Output the (x, y) coordinate of the center of the cell containing the given text.  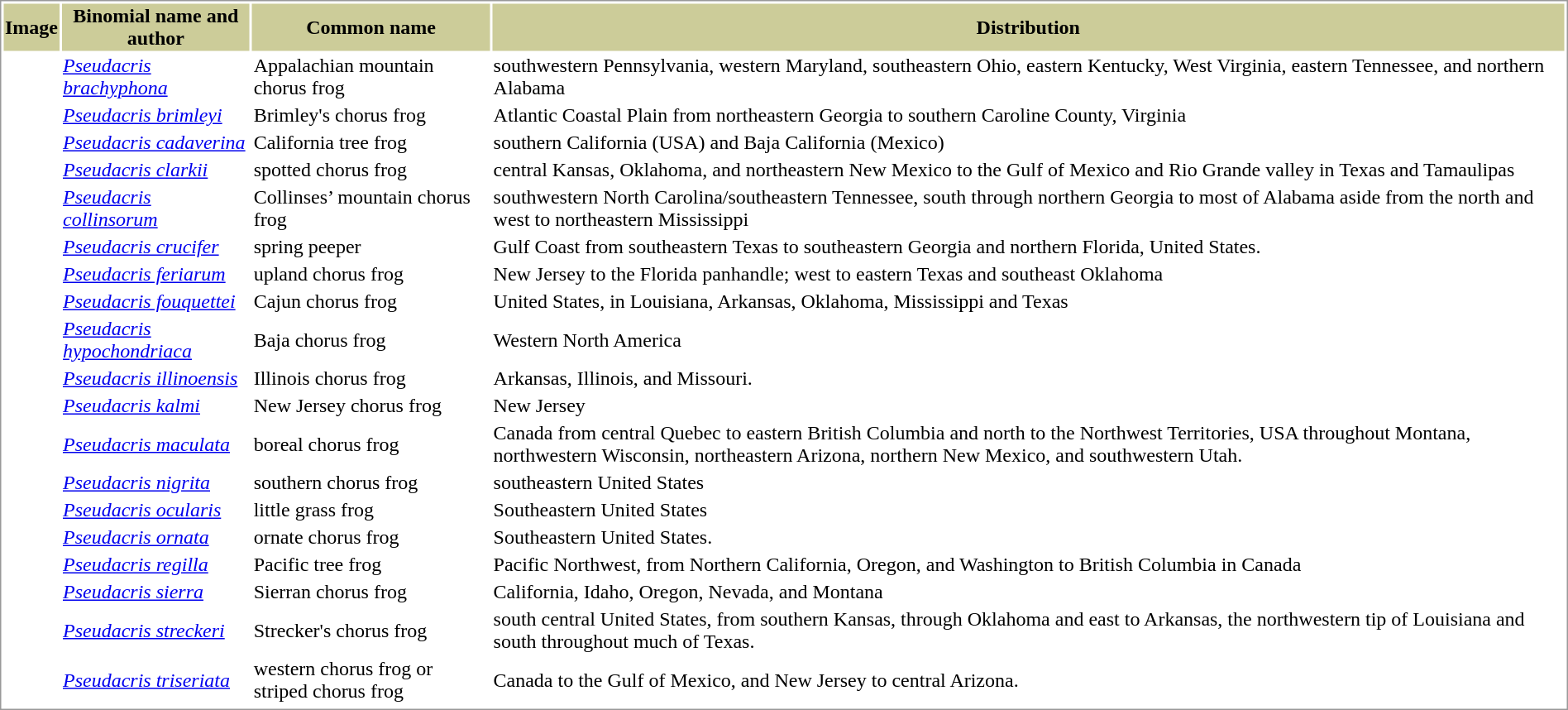
Pseudacris illinoensis (155, 378)
Pseudacris ocularis (155, 511)
Collinses’ mountain chorus frog (370, 209)
Pseudacris hypochondriaca (155, 339)
Pseudacris maculata (155, 444)
Pseudacris regilla (155, 565)
Arkansas, Illinois, and Missouri. (1028, 378)
southern California (USA) and Baja California (Mexico) (1028, 143)
central Kansas, Oklahoma, and northeastern New Mexico to the Gulf of Mexico and Rio Grande valley in Texas and Tamaulipas (1028, 170)
spotted chorus frog (370, 170)
ornate chorus frog (370, 537)
California, Idaho, Oregon, Nevada, and Montana (1028, 592)
western chorus frog or striped chorus frog (370, 680)
Pacific tree frog (370, 565)
Pseudacris cadaverina (155, 143)
Image (31, 26)
Pacific Northwest, from Northern California, Oregon, and Washington to British Columbia in Canada (1028, 565)
Western North America (1028, 339)
Pseudacris sierra (155, 592)
Common name (370, 26)
Gulf Coast from southeastern Texas to southeastern Georgia and northern Florida, United States. (1028, 247)
southern chorus frog (370, 482)
Binomial name and author (155, 26)
Sierran chorus frog (370, 592)
Southeastern United States. (1028, 537)
Strecker's chorus frog (370, 631)
Appalachian mountain chorus frog (370, 76)
Pseudacris streckeri (155, 631)
southeastern United States (1028, 482)
New Jersey (1028, 406)
Pseudacris feriarum (155, 274)
Southeastern United States (1028, 511)
Pseudacris kalmi (155, 406)
Pseudacris nigrita (155, 482)
Pseudacris clarkii (155, 170)
upland chorus frog (370, 274)
Pseudacris fouquettei (155, 302)
Pseudacris triseriata (155, 680)
little grass frog (370, 511)
Canada to the Gulf of Mexico, and New Jersey to central Arizona. (1028, 680)
Baja chorus frog (370, 339)
New Jersey chorus frog (370, 406)
Brimley's chorus frog (370, 115)
Pseudacris crucifer (155, 247)
Pseudacris collinsorum (155, 209)
Pseudacris brachyphona (155, 76)
Illinois chorus frog (370, 378)
Pseudacris brimleyi (155, 115)
southwestern Pennsylvania, western Maryland, southeastern Ohio, eastern Kentucky, West Virginia, eastern Tennessee, and northern Alabama (1028, 76)
Cajun chorus frog (370, 302)
United States, in Louisiana, Arkansas, Oklahoma, Mississippi and Texas (1028, 302)
spring peeper (370, 247)
Distribution (1028, 26)
New Jersey to the Florida panhandle; west to eastern Texas and southeast Oklahoma (1028, 274)
boreal chorus frog (370, 444)
Atlantic Coastal Plain from northeastern Georgia to southern Caroline County, Virginia (1028, 115)
Pseudacris ornata (155, 537)
California tree frog (370, 143)
